Find where the given text appears and provide that cell's center as [x, y] coordinate. 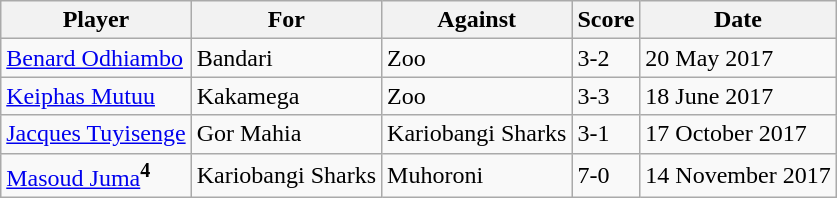
Gor Mahia [286, 134]
Benard Odhiambo [96, 58]
Against [477, 20]
18 June 2017 [738, 96]
Keiphas Mutuu [96, 96]
Masoud Juma4 [96, 176]
Bandari [286, 58]
Score [606, 20]
Muhoroni [477, 176]
Jacques Tuyisenge [96, 134]
20 May 2017 [738, 58]
3-3 [606, 96]
Kakamega [286, 96]
3-2 [606, 58]
17 October 2017 [738, 134]
3-1 [606, 134]
14 November 2017 [738, 176]
7-0 [606, 176]
Player [96, 20]
Date [738, 20]
For [286, 20]
